Detect which cell encompasses the target text, then output its [x, y] center coordinate. 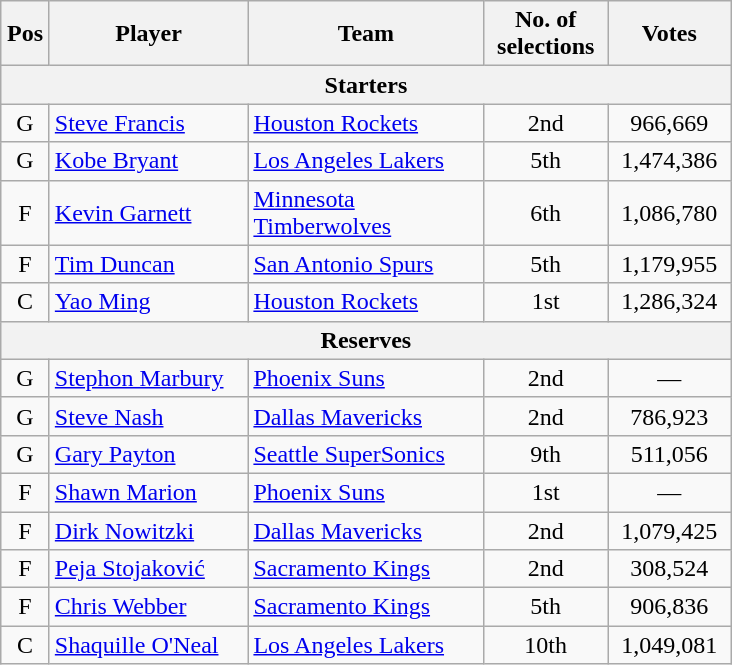
Gary Payton [148, 454]
1,474,386 [670, 161]
Starters [366, 85]
Team [366, 34]
Reserves [366, 340]
6th [546, 212]
Stephon Marbury [148, 378]
1,049,081 [670, 645]
No. of selections [546, 34]
1,079,425 [670, 531]
Peja Stojaković [148, 569]
511,056 [670, 454]
786,923 [670, 416]
San Antonio Spurs [366, 264]
Kevin Garnett [148, 212]
Shawn Marion [148, 492]
Shaquille O'Neal [148, 645]
Votes [670, 34]
Chris Webber [148, 607]
906,836 [670, 607]
Seattle SuperSonics [366, 454]
Pos [26, 34]
Kobe Bryant [148, 161]
9th [546, 454]
1,086,780 [670, 212]
10th [546, 645]
308,524 [670, 569]
Yao Ming [148, 302]
Minnesota Timberwolves [366, 212]
Steve Nash [148, 416]
Steve Francis [148, 123]
Player [148, 34]
Tim Duncan [148, 264]
1,286,324 [670, 302]
966,669 [670, 123]
1,179,955 [670, 264]
Dirk Nowitzki [148, 531]
